Detect which cell encompasses the target text, then output its (x, y) center coordinate. 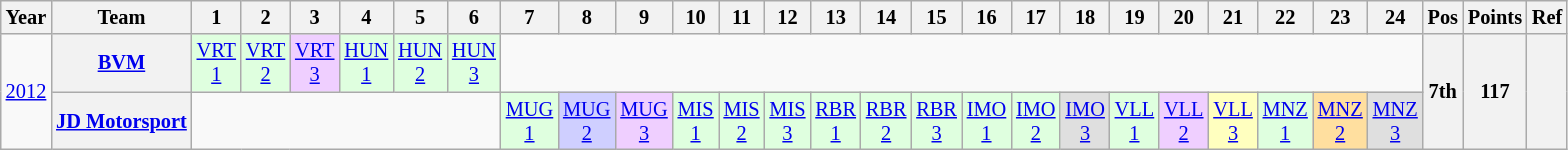
8 (586, 17)
MNZ2 (1340, 121)
Ref (1547, 17)
10 (696, 17)
HUN3 (474, 63)
2012 (26, 92)
VLL3 (1232, 121)
21 (1232, 17)
17 (1036, 17)
18 (1084, 17)
7th (1443, 92)
9 (644, 17)
MUG1 (530, 121)
MNZ3 (1396, 121)
5 (420, 17)
117 (1495, 92)
16 (986, 17)
4 (366, 17)
VRT2 (266, 63)
Team (121, 17)
2 (266, 17)
JD Motorsport (121, 121)
IMO1 (986, 121)
23 (1340, 17)
MNZ1 (1286, 121)
VRT1 (216, 63)
Year (26, 17)
6 (474, 17)
22 (1286, 17)
12 (787, 17)
13 (835, 17)
RBR3 (936, 121)
HUN2 (420, 63)
Points (1495, 17)
7 (530, 17)
VLL1 (1134, 121)
Pos (1443, 17)
IMO2 (1036, 121)
IMO3 (1084, 121)
MIS3 (787, 121)
VLL2 (1184, 121)
MUG2 (586, 121)
MUG3 (644, 121)
MIS1 (696, 121)
19 (1134, 17)
RBR2 (886, 121)
11 (742, 17)
BVM (121, 63)
24 (1396, 17)
3 (314, 17)
1 (216, 17)
MIS2 (742, 121)
15 (936, 17)
14 (886, 17)
RBR1 (835, 121)
20 (1184, 17)
HUN1 (366, 63)
VRT3 (314, 63)
